Find where the given text appears and provide that cell's center as (X, Y) coordinate. 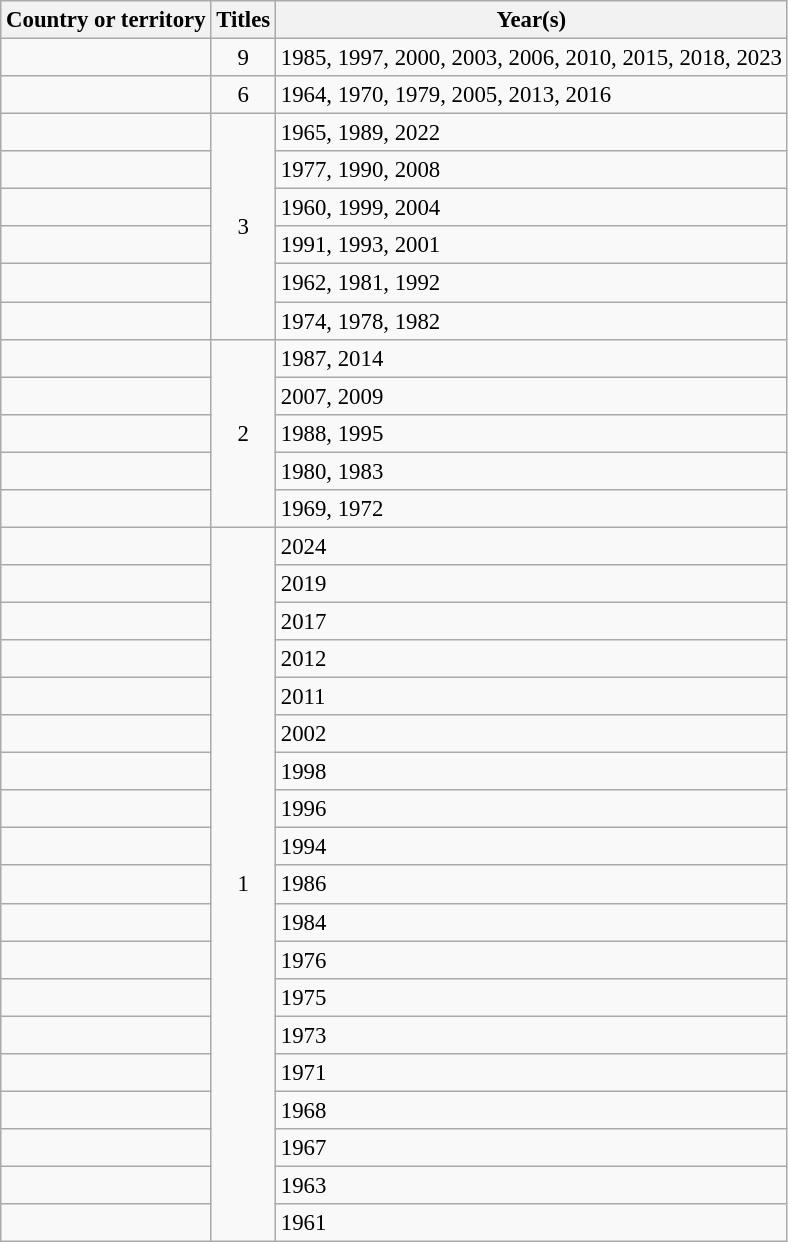
1969, 1972 (531, 509)
2007, 2009 (531, 396)
1965, 1989, 2022 (531, 133)
2 (244, 433)
1967 (531, 1148)
2011 (531, 697)
1968 (531, 1110)
1996 (531, 809)
1991, 1993, 2001 (531, 245)
6 (244, 95)
1960, 1999, 2004 (531, 208)
Country or territory (106, 20)
1963 (531, 1185)
1984 (531, 922)
1998 (531, 772)
2012 (531, 659)
1973 (531, 1035)
3 (244, 227)
1976 (531, 960)
2002 (531, 734)
1961 (531, 1223)
Titles (244, 20)
1971 (531, 1073)
1994 (531, 847)
1977, 1990, 2008 (531, 170)
1962, 1981, 1992 (531, 283)
Year(s) (531, 20)
2019 (531, 584)
9 (244, 58)
1980, 1983 (531, 471)
1 (244, 884)
1987, 2014 (531, 358)
2024 (531, 546)
1975 (531, 997)
1964, 1970, 1979, 2005, 2013, 2016 (531, 95)
1986 (531, 885)
1985, 1997, 2000, 2003, 2006, 2010, 2015, 2018, 2023 (531, 58)
2017 (531, 621)
1974, 1978, 1982 (531, 321)
1988, 1995 (531, 433)
